Determine the [X, Y] coordinate at the center of the cell enclosing the given text.  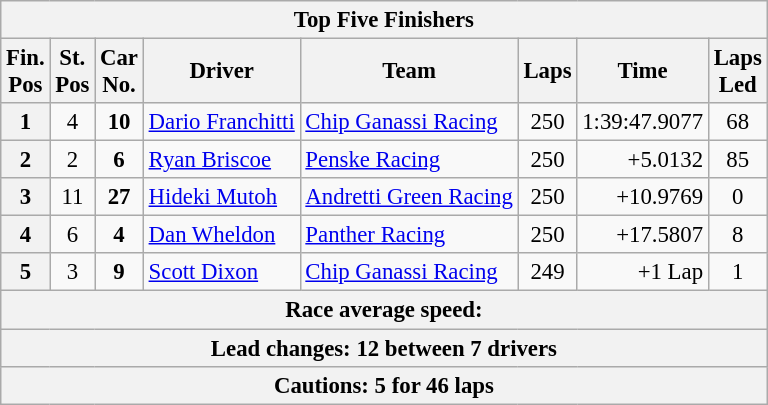
+1 Lap [642, 273]
Driver [222, 72]
11 [72, 197]
LapsLed [738, 72]
68 [738, 122]
1:39:47.9077 [642, 122]
+10.9769 [642, 197]
Lead changes: 12 between 7 drivers [384, 348]
Laps [548, 72]
Hideki Mutoh [222, 197]
Penske Racing [409, 160]
Panther Racing [409, 235]
249 [548, 273]
+5.0132 [642, 160]
Dan Wheldon [222, 235]
Ryan Briscoe [222, 160]
5 [26, 273]
Dario Franchitti [222, 122]
St.Pos [72, 72]
0 [738, 197]
Top Five Finishers [384, 20]
Race average speed: [384, 310]
8 [738, 235]
Cautions: 5 for 46 laps [384, 385]
Team [409, 72]
Fin.Pos [26, 72]
Time [642, 72]
27 [120, 197]
Andretti Green Racing [409, 197]
Scott Dixon [222, 273]
10 [120, 122]
9 [120, 273]
85 [738, 160]
+17.5807 [642, 235]
CarNo. [120, 72]
